Detect which cell encompasses the target text, then output its [x, y] center coordinate. 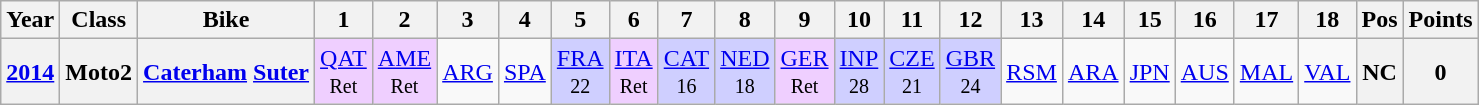
NED18 [745, 72]
1 [344, 20]
8 [745, 20]
GERRet [804, 72]
VAL [1328, 72]
4 [524, 20]
3 [468, 20]
Bike [226, 20]
2014 [30, 72]
ARG [468, 72]
10 [859, 20]
NC [1380, 72]
FRA22 [580, 72]
Class [99, 20]
Year [30, 20]
ITARet [634, 72]
7 [686, 20]
QATRet [344, 72]
13 [1032, 20]
16 [1204, 20]
ARA [1093, 72]
9 [804, 20]
RSM [1032, 72]
SPA [524, 72]
CZE21 [912, 72]
0 [1440, 72]
AUS [1204, 72]
6 [634, 20]
Moto2 [99, 72]
Points [1440, 20]
15 [1150, 20]
18 [1328, 20]
MAL [1266, 72]
JPN [1150, 72]
12 [970, 20]
17 [1266, 20]
AMERet [404, 72]
5 [580, 20]
CAT16 [686, 72]
GBR24 [970, 72]
Caterham Suter [226, 72]
2 [404, 20]
INP28 [859, 72]
Pos [1380, 20]
14 [1093, 20]
11 [912, 20]
